Provide the [X, Y] coordinate of the cell's center where the given text is located.  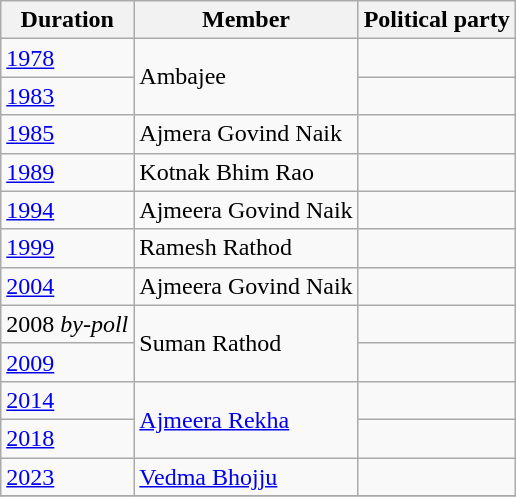
2004 [68, 286]
1999 [68, 248]
Political party [436, 20]
1978 [68, 58]
2014 [68, 400]
Duration [68, 20]
Ambajee [246, 77]
Ajmera Govind Naik [246, 134]
1994 [68, 210]
Vedma Bhojju [246, 477]
2008 by-poll [68, 324]
1985 [68, 134]
2009 [68, 362]
2023 [68, 477]
Kotnak Bhim Rao [246, 172]
2018 [68, 438]
Suman Rathod [246, 343]
Ramesh Rathod [246, 248]
1983 [68, 96]
Ajmeera Rekha [246, 419]
Member [246, 20]
1989 [68, 172]
